Search for the cell housing the specified text and yield its [x, y] center coordinate. 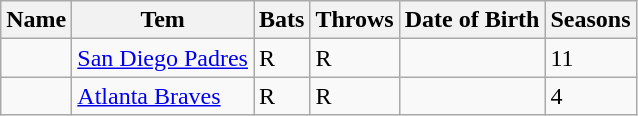
Atlanta Braves [163, 96]
4 [590, 96]
Name [36, 20]
Date of Birth [472, 20]
Tem [163, 20]
11 [590, 58]
Seasons [590, 20]
Bats [282, 20]
San Diego Padres [163, 58]
Throws [354, 20]
